Scan for the cell matching the given text and deliver its (X, Y) coordinate at center. 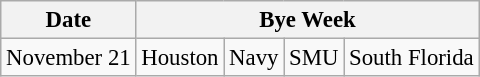
SMU (314, 58)
Bye Week (308, 20)
Houston (180, 58)
Navy (254, 58)
November 21 (68, 58)
Date (68, 20)
South Florida (412, 58)
